Provide the [x, y] coordinate of the cell's center where the given text is located.  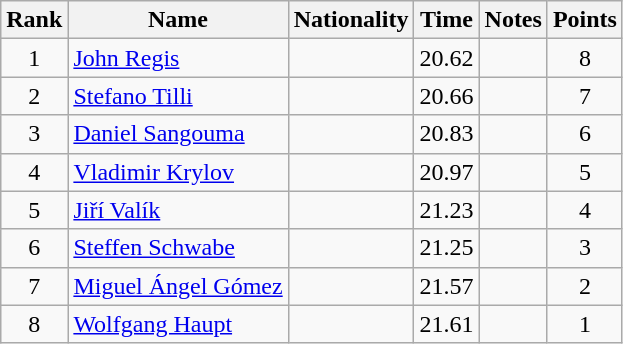
Name [178, 20]
21.61 [446, 324]
Points [584, 20]
Nationality [351, 20]
Time [446, 20]
Wolfgang Haupt [178, 324]
20.66 [446, 96]
Miguel Ángel Gómez [178, 286]
21.23 [446, 210]
20.83 [446, 134]
Steffen Schwabe [178, 248]
Daniel Sangouma [178, 134]
20.97 [446, 172]
Stefano Tilli [178, 96]
21.25 [446, 248]
Jiří Valík [178, 210]
Vladimir Krylov [178, 172]
21.57 [446, 286]
20.62 [446, 58]
Rank [34, 20]
John Regis [178, 58]
Notes [513, 20]
